Extract the (x, y) coordinate from the center of the cell holding the provided text.  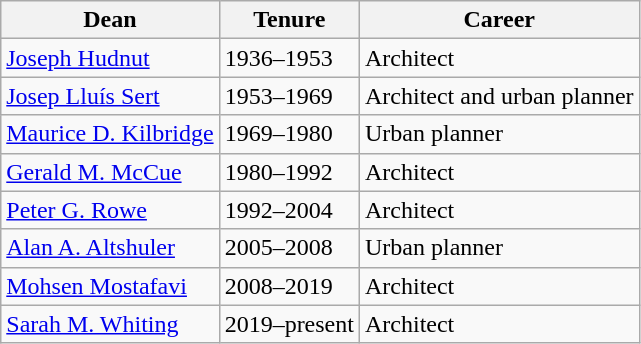
Josep Lluís Sert (110, 96)
Architect and urban planner (499, 96)
Gerald M. McCue (110, 172)
Sarah M. Whiting (110, 324)
Peter G. Rowe (110, 210)
Joseph Hudnut (110, 58)
2019–present (289, 324)
Dean (110, 20)
2005–2008 (289, 248)
1980–1992 (289, 172)
1953–1969 (289, 96)
Tenure (289, 20)
2008–2019 (289, 286)
Maurice D. Kilbridge (110, 134)
Mohsen Mostafavi (110, 286)
1936–1953 (289, 58)
1992–2004 (289, 210)
1969–1980 (289, 134)
Alan A. Altshuler (110, 248)
Career (499, 20)
